Identify which cell holds the provided text, then report its (X, Y) central coordinate. 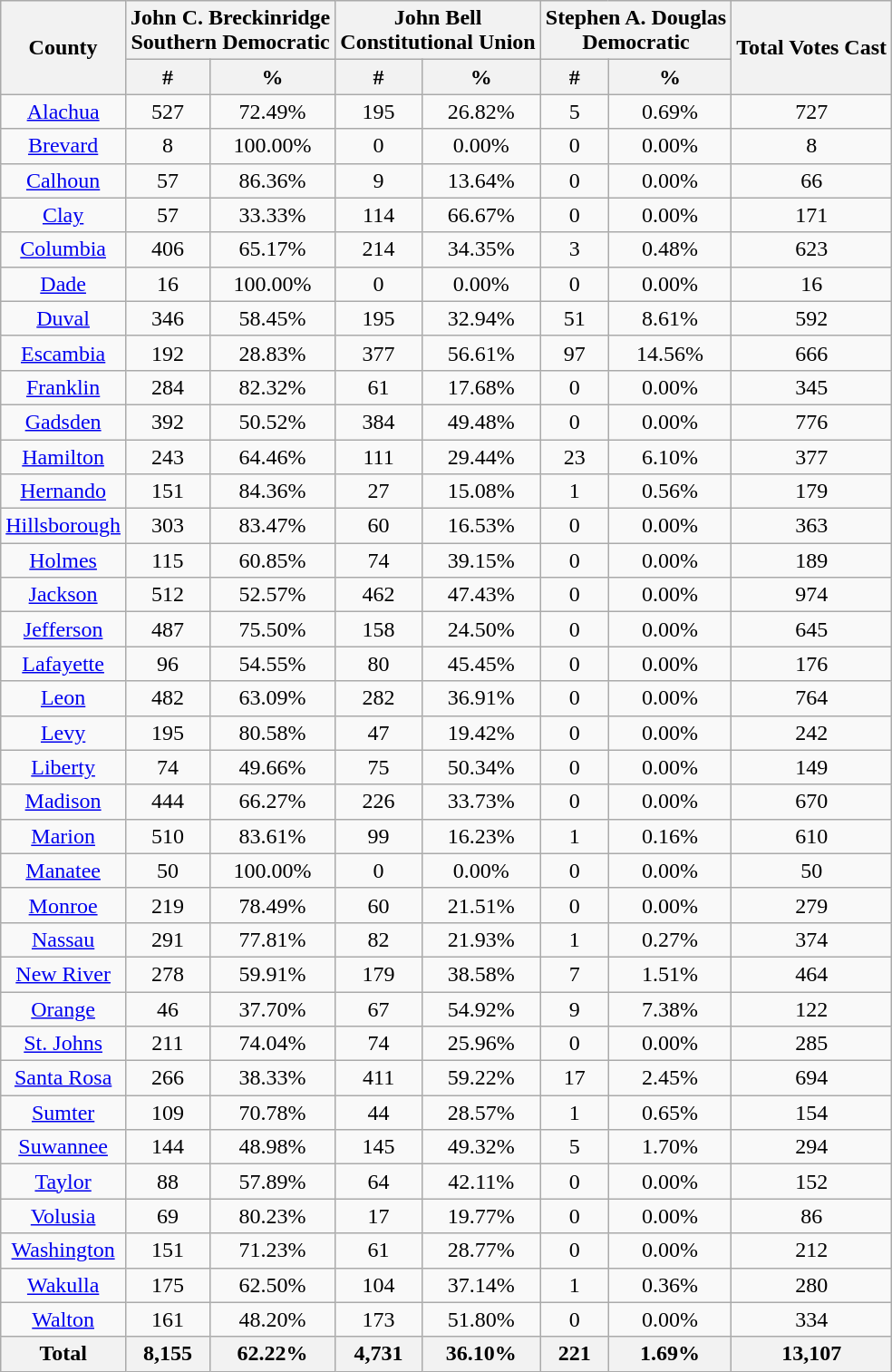
Total (63, 1354)
86 (812, 1216)
28.57% (480, 1113)
189 (812, 560)
3 (575, 249)
46 (167, 1009)
0.27% (669, 939)
279 (812, 905)
Madison (63, 802)
58.45% (272, 318)
173 (379, 1319)
0.16% (669, 836)
47.43% (480, 595)
75 (379, 767)
57.89% (272, 1182)
670 (812, 802)
527 (167, 112)
406 (167, 249)
44 (379, 1113)
27 (379, 491)
482 (167, 698)
727 (812, 112)
21.51% (480, 905)
67 (379, 1009)
77.81% (272, 939)
145 (379, 1147)
226 (379, 802)
19.77% (480, 1216)
17.68% (480, 387)
Brevard (63, 146)
69 (167, 1216)
24.50% (480, 629)
Jefferson (63, 629)
280 (812, 1285)
487 (167, 629)
Sumter (63, 1113)
363 (812, 526)
266 (167, 1078)
63.09% (272, 698)
212 (812, 1250)
66 (812, 180)
221 (575, 1354)
149 (812, 767)
37.70% (272, 1009)
645 (812, 629)
111 (379, 456)
13,107 (812, 1354)
Calhoun (63, 180)
Wakulla (63, 1285)
610 (812, 836)
974 (812, 595)
278 (167, 974)
291 (167, 939)
0.69% (669, 112)
154 (812, 1113)
776 (812, 422)
38.33% (272, 1078)
80.23% (272, 1216)
114 (379, 215)
Lafayette (63, 664)
14.56% (669, 353)
694 (812, 1078)
John C. BreckinridgeSouthern Democratic (230, 31)
444 (167, 802)
175 (167, 1285)
48.20% (272, 1319)
28.77% (480, 1250)
8.61% (669, 318)
82.32% (272, 387)
623 (812, 249)
161 (167, 1319)
Marion (63, 836)
36.10% (480, 1354)
15.08% (480, 491)
Volusia (63, 1216)
56.61% (480, 353)
86.36% (272, 180)
764 (812, 698)
171 (812, 215)
16.53% (480, 526)
666 (812, 353)
Manatee (63, 871)
Dade (63, 284)
33.33% (272, 215)
Gadsden (63, 422)
26.82% (480, 112)
1.69% (669, 1354)
592 (812, 318)
303 (167, 526)
34.35% (480, 249)
49.48% (480, 422)
243 (167, 456)
Alachua (63, 112)
346 (167, 318)
8,155 (167, 1354)
1.51% (669, 974)
Monroe (63, 905)
38.58% (480, 974)
345 (812, 387)
158 (379, 629)
54.55% (272, 664)
82 (379, 939)
16.23% (480, 836)
72.49% (272, 112)
6.10% (669, 456)
144 (167, 1147)
96 (167, 664)
36.91% (480, 698)
29.44% (480, 456)
28.83% (272, 353)
Orange (63, 1009)
59.91% (272, 974)
282 (379, 698)
Hernando (63, 491)
214 (379, 249)
109 (167, 1113)
152 (812, 1182)
St. Johns (63, 1044)
37.14% (480, 1285)
64.46% (272, 456)
0.56% (669, 491)
80.58% (272, 733)
Suwannee (63, 1147)
Santa Rosa (63, 1078)
65.17% (272, 249)
Hillsborough (63, 526)
52.57% (272, 595)
84.36% (272, 491)
Holmes (63, 560)
4,731 (379, 1354)
219 (167, 905)
Total Votes Cast (812, 47)
211 (167, 1044)
13.64% (480, 180)
0.48% (669, 249)
80 (379, 664)
25.96% (480, 1044)
32.94% (480, 318)
51.80% (480, 1319)
62.50% (272, 1285)
Liberty (63, 767)
50.34% (480, 767)
334 (812, 1319)
Duval (63, 318)
83.61% (272, 836)
104 (379, 1285)
392 (167, 422)
Clay (63, 215)
284 (167, 387)
78.49% (272, 905)
21.93% (480, 939)
2.45% (669, 1078)
462 (379, 595)
Stephen A. DouglasDemocratic (635, 31)
66.67% (480, 215)
7.38% (669, 1009)
New River (63, 974)
512 (167, 595)
464 (812, 974)
97 (575, 353)
Leon (63, 698)
83.47% (272, 526)
66.27% (272, 802)
64 (379, 1182)
42.11% (480, 1182)
176 (812, 664)
Levy (63, 733)
Washington (63, 1250)
49.32% (480, 1147)
Walton (63, 1319)
49.66% (272, 767)
Hamilton (63, 456)
0.65% (669, 1113)
510 (167, 836)
192 (167, 353)
0.36% (669, 1285)
39.15% (480, 560)
50.52% (272, 422)
1.70% (669, 1147)
33.73% (480, 802)
74.04% (272, 1044)
23 (575, 456)
45.45% (480, 664)
71.23% (272, 1250)
John BellConstitutional Union (438, 31)
60.85% (272, 560)
59.22% (480, 1078)
48.98% (272, 1147)
Taylor (63, 1182)
51 (575, 318)
294 (812, 1147)
242 (812, 733)
19.42% (480, 733)
70.78% (272, 1113)
47 (379, 733)
County (63, 47)
75.50% (272, 629)
122 (812, 1009)
Nassau (63, 939)
62.22% (272, 1354)
374 (812, 939)
99 (379, 836)
384 (379, 422)
Columbia (63, 249)
7 (575, 974)
Jackson (63, 595)
115 (167, 560)
285 (812, 1044)
411 (379, 1078)
Escambia (63, 353)
54.92% (480, 1009)
88 (167, 1182)
Franklin (63, 387)
